Return (x, y) of the center of cell containing provided text 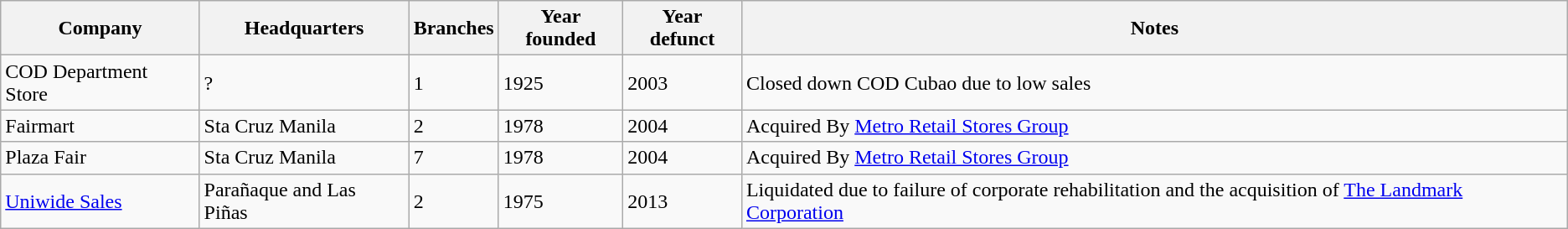
Headquarters (304, 29)
1 (454, 82)
Fairmart (101, 126)
COD Department Store (101, 82)
Company (101, 29)
1925 (560, 82)
Plaza Fair (101, 158)
Uniwide Sales (101, 201)
2013 (683, 201)
Branches (454, 29)
? (304, 82)
2003 (683, 82)
7 (454, 158)
Liquidated due to failure of corporate rehabilitation and the acquisition of The Landmark Corporation (1154, 201)
1975 (560, 201)
Year founded (560, 29)
Year defunct (683, 29)
Closed down COD Cubao due to low sales (1154, 82)
Parañaque and Las Piñas (304, 201)
Notes (1154, 29)
